Pinpoint the cell where the given text exists, returning its (x, y) midpoint coordinate. 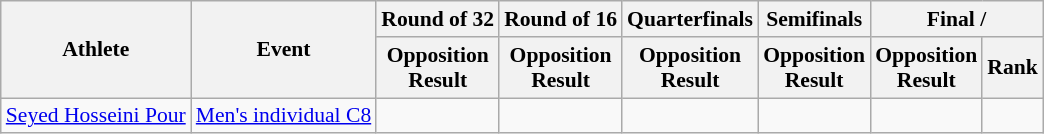
Final / (956, 19)
Athlete (96, 50)
Round of 32 (438, 19)
Semifinals (814, 19)
Men's individual C8 (284, 116)
Seyed Hosseini Pour (96, 116)
Event (284, 50)
Round of 16 (560, 19)
Rank (1012, 68)
Quarterfinals (690, 19)
